Search for the cell housing the specified text and yield its (x, y) center coordinate. 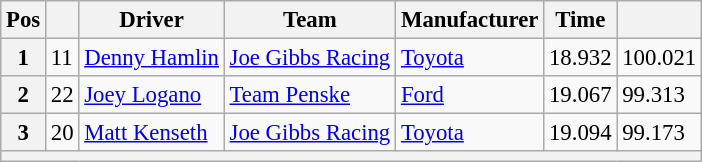
100.021 (660, 58)
99.173 (660, 133)
99.313 (660, 95)
Pos (24, 20)
Ford (470, 95)
2 (24, 95)
11 (62, 58)
20 (62, 133)
Time (580, 20)
Denny Hamlin (152, 58)
19.067 (580, 95)
Manufacturer (470, 20)
Team (310, 20)
3 (24, 133)
22 (62, 95)
Joey Logano (152, 95)
18.932 (580, 58)
Driver (152, 20)
19.094 (580, 133)
1 (24, 58)
Matt Kenseth (152, 133)
Team Penske (310, 95)
